Return the [x, y] coordinate for the center point of the cell that contains the specified text.  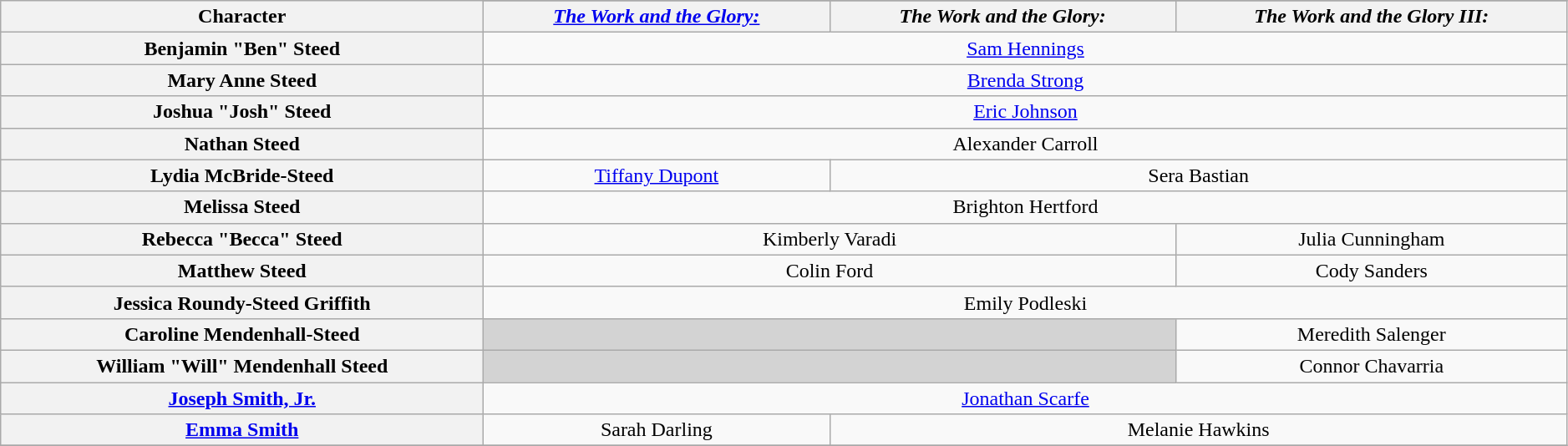
Melanie Hawkins [1198, 430]
Tiffany Dupont [657, 175]
Alexander Carroll [1026, 144]
Kimberly Varadi [830, 239]
Sam Hennings [1026, 48]
Brighton Hertford [1026, 207]
Caroline Mendenhall-Steed [242, 334]
Joshua "Josh" Steed [242, 112]
Connor Chavarria [1372, 366]
Mary Anne Steed [242, 80]
Jessica Roundy-Steed Griffith [242, 302]
Lydia McBride-Steed [242, 175]
Sarah Darling [657, 430]
Julia Cunningham [1372, 239]
Sera Bastian [1198, 175]
Jonathan Scarfe [1026, 398]
Character [242, 17]
The Work and the Glory III: [1372, 17]
Emma Smith [242, 430]
Eric Johnson [1026, 112]
Colin Ford [830, 271]
Meredith Salenger [1372, 334]
Rebecca "Becca" Steed [242, 239]
William "Will" Mendenhall Steed [242, 366]
Cody Sanders [1372, 271]
Brenda Strong [1026, 80]
Joseph Smith, Jr. [242, 398]
Benjamin "Ben" Steed [242, 48]
Matthew Steed [242, 271]
Nathan Steed [242, 144]
Emily Podleski [1026, 302]
Melissa Steed [242, 207]
